Determine the [X, Y] coordinate at the center of the cell enclosing the given text.  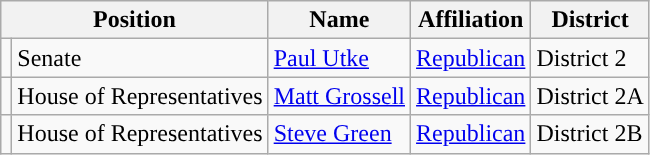
Steve Green [339, 134]
District 2B [590, 134]
Matt Grossell [339, 96]
District 2 [590, 58]
District [590, 20]
Paul Utke [339, 58]
Affiliation [471, 20]
Senate [140, 58]
Position [134, 20]
Name [339, 20]
District 2A [590, 96]
